Output the (x, y) coordinate of the center of the cell containing the given text.  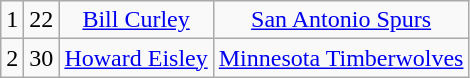
22 (42, 20)
30 (42, 58)
1 (12, 20)
Howard Eisley (136, 58)
2 (12, 58)
San Antonio Spurs (341, 20)
Bill Curley (136, 20)
Minnesota Timberwolves (341, 58)
